Pinpoint the cell where the given text exists, returning its (X, Y) midpoint coordinate. 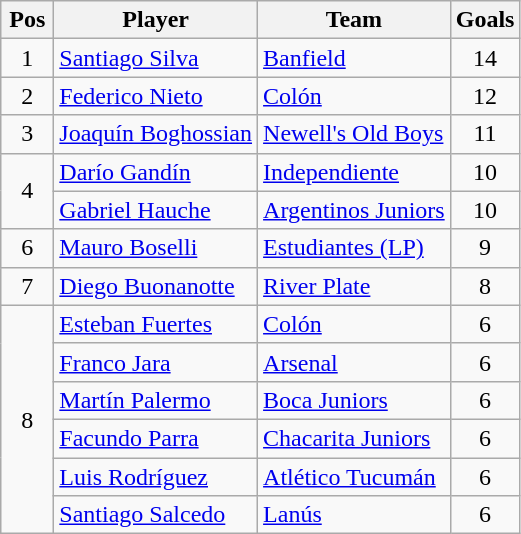
Boca Juniors (354, 400)
Luis Rodríguez (156, 477)
River Plate (354, 286)
Joaquín Boghossian (156, 134)
7 (28, 286)
Newell's Old Boys (354, 134)
Team (354, 20)
Federico Nieto (156, 96)
Banfield (354, 58)
Santiago Silva (156, 58)
Independiente (354, 172)
Franco Jara (156, 362)
Estudiantes (LP) (354, 248)
Martín Palermo (156, 400)
Esteban Fuertes (156, 324)
Mauro Boselli (156, 248)
Santiago Salcedo (156, 515)
9 (485, 248)
Gabriel Hauche (156, 210)
Arsenal (354, 362)
Darío Gandín (156, 172)
12 (485, 96)
Atlético Tucumán (354, 477)
Facundo Parra (156, 438)
14 (485, 58)
1 (28, 58)
Goals (485, 20)
11 (485, 134)
Diego Buonanotte (156, 286)
Argentinos Juniors (354, 210)
Pos (28, 20)
Player (156, 20)
3 (28, 134)
Lanús (354, 515)
4 (28, 191)
Chacarita Juniors (354, 438)
2 (28, 96)
